Capture the cell that displays the provided text and extract its [x, y] central coordinate. 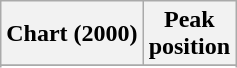
Chart (2000) [72, 34]
Peakposition [189, 34]
